Provide the (x, y) coordinate of the cell's center where the given text is located.  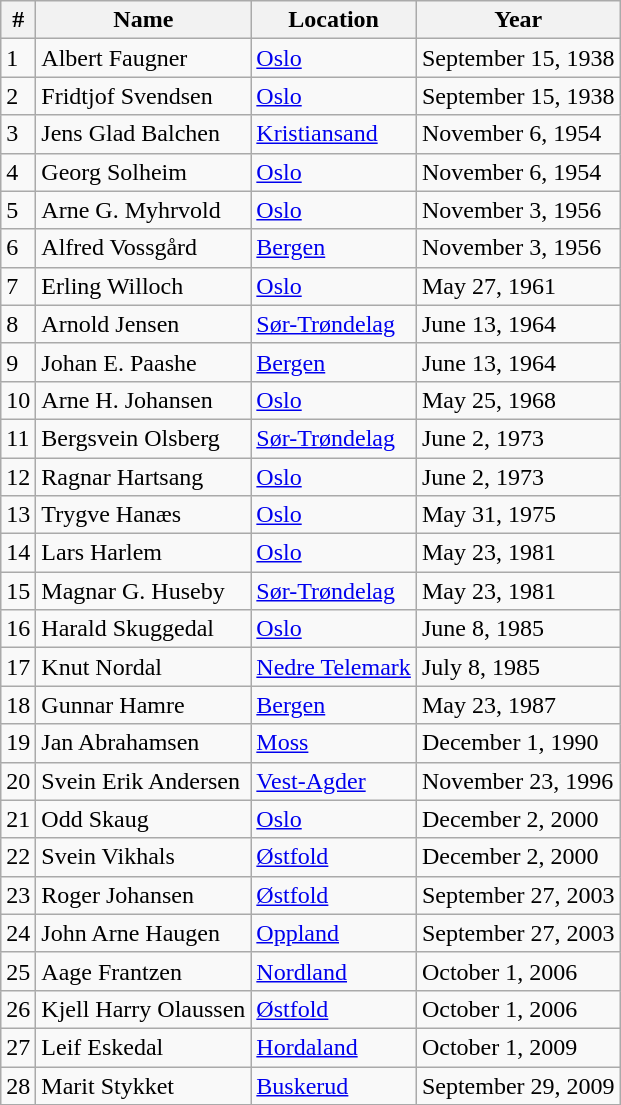
Year (518, 20)
4 (18, 172)
Albert Faugner (144, 58)
Arne G. Myhrvold (144, 210)
28 (18, 1085)
Leif Eskedal (144, 1047)
September 29, 2009 (518, 1085)
16 (18, 629)
23 (18, 895)
Jan Abrahamsen (144, 743)
December 1, 1990 (518, 743)
22 (18, 857)
Fridtjof Svendsen (144, 96)
Svein Vikhals (144, 857)
May 27, 1961 (518, 286)
Bergsvein Olsberg (144, 438)
9 (18, 362)
1 (18, 58)
21 (18, 819)
Name (144, 20)
Kristiansand (334, 134)
10 (18, 400)
Buskerud (334, 1085)
Gunnar Hamre (144, 705)
11 (18, 438)
Alfred Vossgård (144, 248)
Lars Harlem (144, 553)
Vest-Agder (334, 781)
Roger Johansen (144, 895)
Marit Stykket (144, 1085)
20 (18, 781)
15 (18, 591)
Erling Willoch (144, 286)
2 (18, 96)
Ragnar Hartsang (144, 477)
Kjell Harry Olaussen (144, 1009)
18 (18, 705)
May 31, 1975 (518, 515)
Nedre Telemark (334, 667)
25 (18, 971)
8 (18, 324)
June 8, 1985 (518, 629)
Jens Glad Balchen (144, 134)
Magnar G. Huseby (144, 591)
24 (18, 933)
27 (18, 1047)
Aage Frantzen (144, 971)
May 25, 1968 (518, 400)
Johan E. Paashe (144, 362)
# (18, 20)
12 (18, 477)
14 (18, 553)
May 23, 1987 (518, 705)
Trygve Hanæs (144, 515)
Svein Erik Andersen (144, 781)
3 (18, 134)
Oppland (334, 933)
July 8, 1985 (518, 667)
6 (18, 248)
November 23, 1996 (518, 781)
Knut Nordal (144, 667)
October 1, 2009 (518, 1047)
7 (18, 286)
Location (334, 20)
Moss (334, 743)
26 (18, 1009)
17 (18, 667)
Nordland (334, 971)
Hordaland (334, 1047)
Arne H. Johansen (144, 400)
Harald Skuggedal (144, 629)
Arnold Jensen (144, 324)
Odd Skaug (144, 819)
5 (18, 210)
John Arne Haugen (144, 933)
13 (18, 515)
Georg Solheim (144, 172)
19 (18, 743)
